Return the [x, y] coordinate for the center point of the cell that contains the specified text.  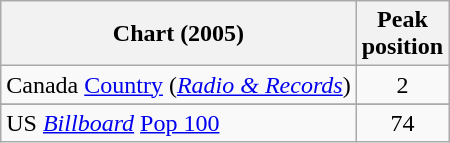
Canada Country (Radio & Records) [178, 85]
Chart (2005) [178, 34]
74 [402, 123]
2 [402, 85]
US Billboard Pop 100 [178, 123]
Peakposition [402, 34]
